From the cell containing the given text, extract its center point as [x, y] coordinate. 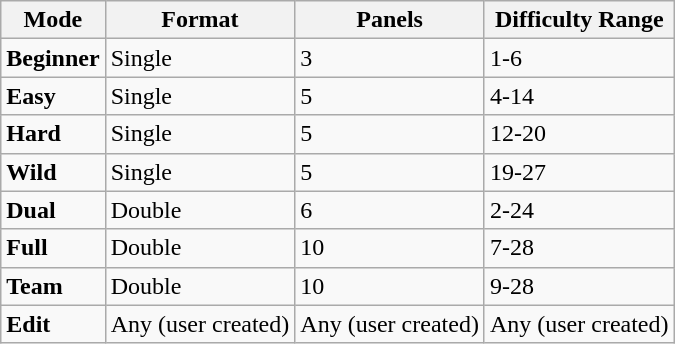
3 [390, 58]
1-6 [579, 58]
Hard [53, 134]
Dual [53, 210]
12-20 [579, 134]
9-28 [579, 286]
Edit [53, 324]
Difficulty Range [579, 20]
6 [390, 210]
7-28 [579, 248]
Mode [53, 20]
Full [53, 248]
Wild [53, 172]
Format [200, 20]
2-24 [579, 210]
Easy [53, 96]
4-14 [579, 96]
19-27 [579, 172]
Team [53, 286]
Beginner [53, 58]
Panels [390, 20]
